Find where the given text appears and provide that cell's center as [X, Y] coordinate. 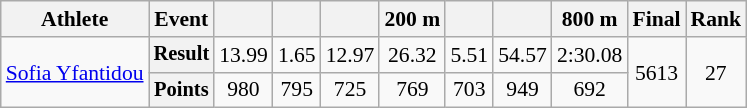
769 [412, 90]
725 [350, 90]
980 [244, 90]
200 m [412, 19]
795 [297, 90]
5613 [656, 72]
Points [182, 90]
1.65 [297, 55]
54.57 [522, 55]
Event [182, 19]
13.99 [244, 55]
800 m [590, 19]
692 [590, 90]
26.32 [412, 55]
12.97 [350, 55]
703 [469, 90]
27 [716, 72]
949 [522, 90]
5.51 [469, 55]
Sofia Yfantidou [75, 72]
Rank [716, 19]
Athlete [75, 19]
2:30.08 [590, 55]
Result [182, 55]
Final [656, 19]
